Identify which cell holds the provided text, then report its [x, y] central coordinate. 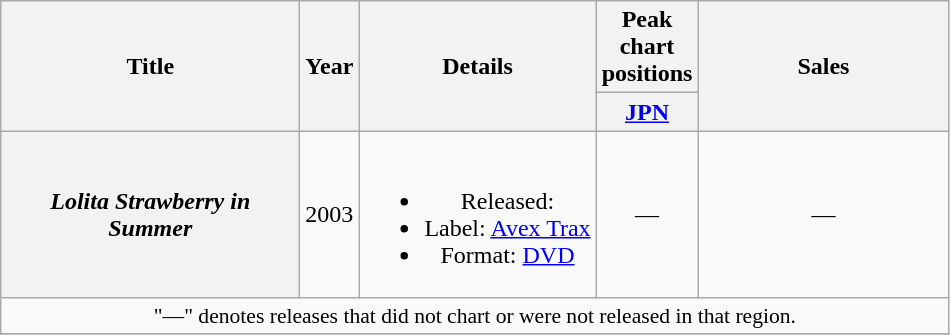
Sales [824, 66]
JPN [647, 112]
2003 [330, 214]
Title [150, 66]
Details [478, 66]
"—" denotes releases that did not chart or were not released in that region. [475, 316]
Released: Label: Avex TraxFormat: DVD [478, 214]
Lolita Strawberry in Summer [150, 214]
Year [330, 66]
Peak chart positions [647, 47]
